Detect which cell encompasses the target text, then output its (X, Y) center coordinate. 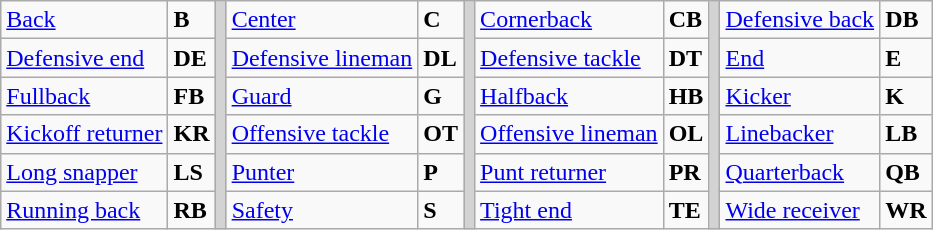
P (441, 172)
PR (686, 172)
B (192, 20)
Guard (322, 96)
Punt returner (570, 172)
Tight end (570, 210)
Kicker (800, 96)
Defensive end (84, 58)
DL (441, 58)
Kickoff returner (84, 134)
Cornerback (570, 20)
Defensive back (800, 20)
WR (906, 210)
Defensive lineman (322, 58)
TE (686, 210)
Halfback (570, 96)
Offensive tackle (322, 134)
Defensive tackle (570, 58)
Offensive lineman (570, 134)
Center (322, 20)
K (906, 96)
OL (686, 134)
DT (686, 58)
E (906, 58)
G (441, 96)
KR (192, 134)
Wide receiver (800, 210)
Back (84, 20)
End (800, 58)
C (441, 20)
Fullback (84, 96)
S (441, 210)
Running back (84, 210)
LS (192, 172)
FB (192, 96)
Safety (322, 210)
RB (192, 210)
OT (441, 134)
DE (192, 58)
Quarterback (800, 172)
Long snapper (84, 172)
QB (906, 172)
Linebacker (800, 134)
DB (906, 20)
HB (686, 96)
CB (686, 20)
Punter (322, 172)
LB (906, 134)
